Find where the given text appears and provide that cell's center as [x, y] coordinate. 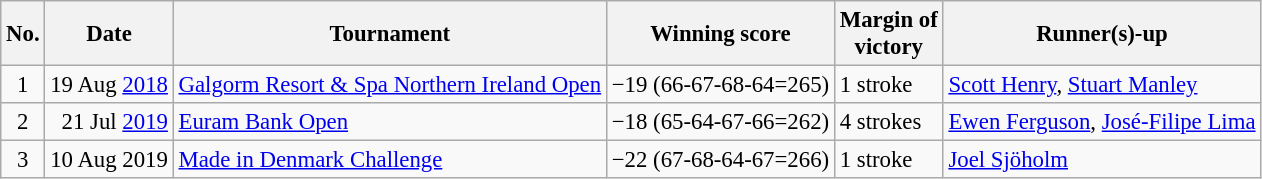
Tournament [390, 34]
1 [23, 85]
Margin ofvictory [888, 34]
−22 (67-68-64-67=266) [720, 160]
No. [23, 34]
Runner(s)-up [1102, 34]
−19 (66-67-68-64=265) [720, 85]
2 [23, 122]
Ewen Ferguson, José-Filipe Lima [1102, 122]
Galgorm Resort & Spa Northern Ireland Open [390, 85]
4 strokes [888, 122]
Scott Henry, Stuart Manley [1102, 85]
Winning score [720, 34]
3 [23, 160]
−18 (65-64-67-66=262) [720, 122]
Date [109, 34]
10 Aug 2019 [109, 160]
Joel Sjöholm [1102, 160]
19 Aug 2018 [109, 85]
Euram Bank Open [390, 122]
21 Jul 2019 [109, 122]
Made in Denmark Challenge [390, 160]
